Scan for the cell matching the given text and deliver its [x, y] coordinate at center. 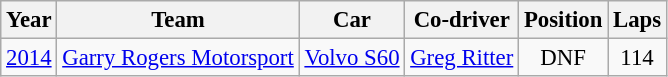
2014 [29, 58]
Car [352, 20]
Co-driver [462, 20]
Position [564, 20]
Year [29, 20]
DNF [564, 58]
Volvo S60 [352, 58]
Greg Ritter [462, 58]
Garry Rogers Motorsport [178, 58]
Team [178, 20]
Laps [638, 20]
114 [638, 58]
